Output the [X, Y] coordinate of the center of the cell containing the given text.  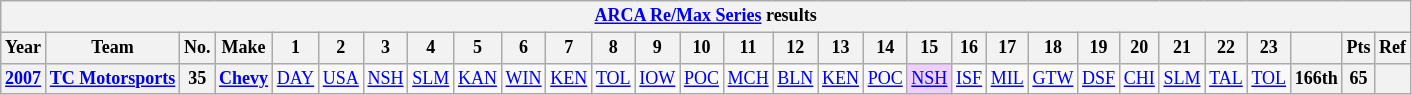
2007 [24, 78]
5 [478, 48]
9 [658, 48]
ISF [970, 78]
Chevy [244, 78]
12 [796, 48]
USA [340, 78]
MCH [748, 78]
Team [112, 48]
Pts [1358, 48]
GTW [1053, 78]
4 [431, 48]
TAL [1226, 78]
13 [841, 48]
16 [970, 48]
1 [295, 48]
Year [24, 48]
3 [386, 48]
21 [1182, 48]
Make [244, 48]
TC Motorsports [112, 78]
19 [1099, 48]
Ref [1393, 48]
8 [614, 48]
IOW [658, 78]
22 [1226, 48]
DSF [1099, 78]
11 [748, 48]
17 [1007, 48]
MIL [1007, 78]
20 [1139, 48]
7 [569, 48]
6 [524, 48]
ARCA Re/Max Series results [706, 16]
14 [885, 48]
23 [1268, 48]
35 [198, 78]
WIN [524, 78]
KAN [478, 78]
65 [1358, 78]
CHI [1139, 78]
15 [930, 48]
166th [1316, 78]
10 [702, 48]
No. [198, 48]
BLN [796, 78]
DAY [295, 78]
18 [1053, 48]
2 [340, 48]
